Output the (X, Y) coordinate of the center of the cell containing the given text.  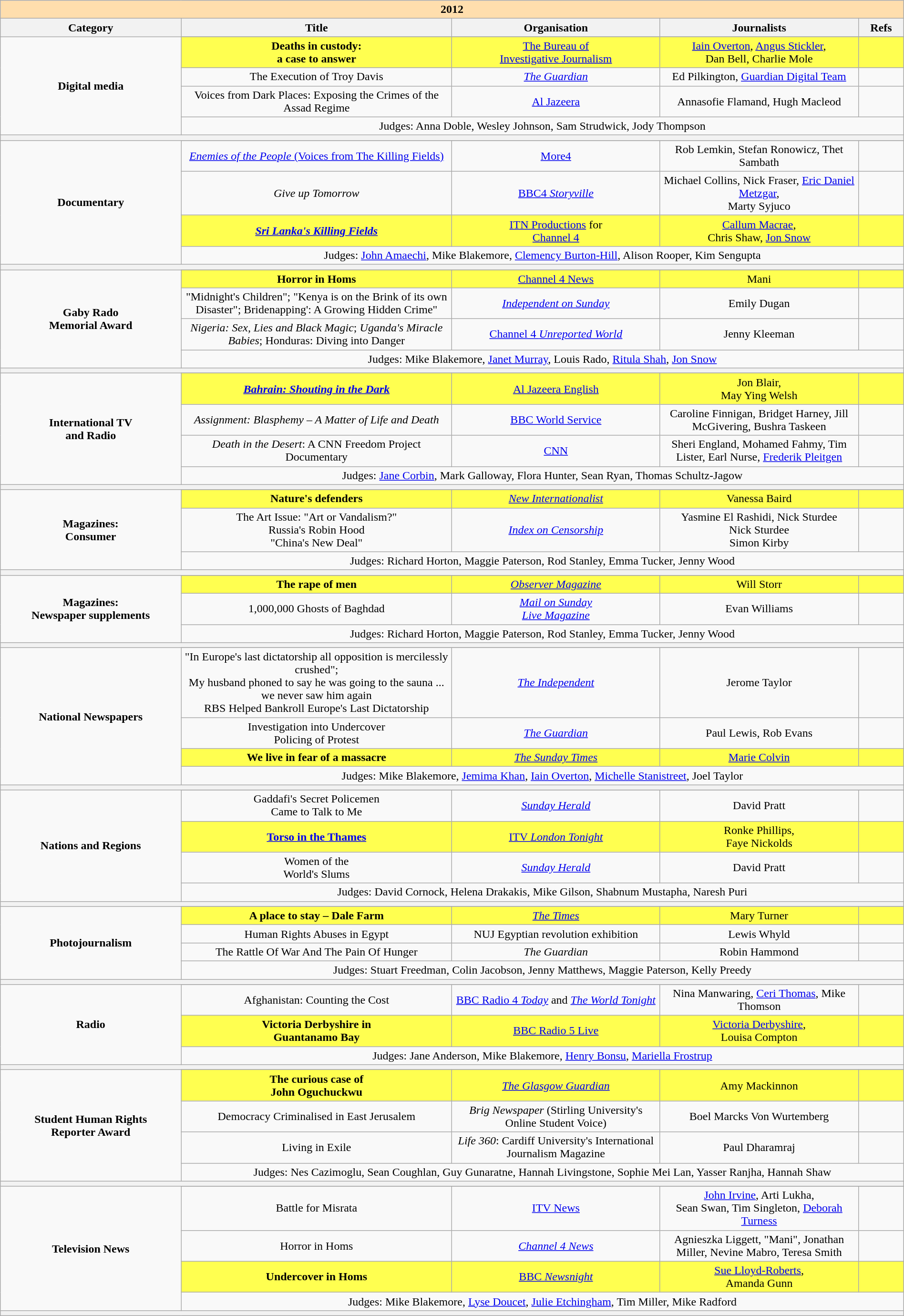
The Glasgow Guardian (556, 1085)
Judges: Jane Anderson, Mike Blakemore, Henry Bonsu, Mariella Frostrup (543, 1056)
BBC Radio 5 Live (556, 1031)
Judges: Mike Blakemore, Janet Murray, Louis Rado, Ritula Shah, Jon Snow (543, 359)
Gaby RadoMemorial Award (91, 319)
Callum Macrae,Chris Shaw, Jon Snow (759, 231)
Radio (91, 1025)
Observer Magazine (556, 584)
Judges: Stuart Freedman, Colin Jacobson, Jenny Matthews, Maggie Paterson, Kelly Preedy (543, 970)
Death in the Desert: A CNN Freedom Project Documentary (317, 451)
Student Human RightsReporter Award (91, 1125)
Magazines:Newspaper supplements (91, 608)
Index on Censorship (556, 530)
Will Storr (759, 584)
Robin Hammond (759, 952)
Marie Colvin (759, 758)
Michael Collins, Nick Fraser, Eric Daniel Metzgar,Marty Syjuco (759, 193)
"Midnight's Children"; "Kenya is on the Brink of its own Disaster"; Bridenapping': A Growing Hidden Crime" (317, 303)
Afghanistan: Counting the Cost (317, 1000)
Category (91, 28)
Vanessa Baird (759, 499)
Life 360: Cardiff University's International Journalism Magazine (556, 1147)
Journalists (759, 28)
Photojournalism (91, 943)
The rape of men (317, 584)
John Irvine, Arti Lukha,Sean Swan, Tim Singleton, Deborah Turness (759, 1208)
Judges: Nes Cazimoglu, Sean Coughlan, Guy Gunaratne, Hannah Livingstone, Sophie Mei Lan, Yasser Ranjha, Hannah Shaw (543, 1172)
Sue Lloyd-Roberts,Amanda Gunn (759, 1277)
Annasofie Flamand, Hugh Macleod (759, 101)
The Bureau ofInvestigative Journalism (556, 52)
Voices from Dark Places: Exposing the Crimes of the Assad Regime (317, 101)
BBC Radio 4 Today and The World Tonight (556, 1000)
The Sunday Times (556, 758)
Emily Dugan (759, 303)
Victoria Derbyshire inGuantanamo Bay (317, 1031)
More4 (556, 155)
New Internationalist (556, 499)
Channel 4 Unreported World (556, 335)
Jenny Kleeman (759, 335)
Evan Williams (759, 608)
Jon Blair,May Ying Welsh (759, 389)
BBC4 Storyville (556, 193)
Sheri England, Mohamed Fahmy, Tim Lister, Earl Nurse, Frederik Pleitgen (759, 451)
Judges: Jane Corbin, Mark Galloway, Flora Hunter, Sean Ryan, Thomas Schultz-Jagow (543, 475)
Nigeria: Sex, Lies and Black Magic; Uganda's Miracle Babies; Honduras: Diving into Danger (317, 335)
Battle for Misrata (317, 1208)
Women of theWorld's Slums (317, 868)
Give up Tomorrow (317, 193)
Torso in the Thames (317, 836)
Amy Mackinnon (759, 1085)
Rob Lemkin, Stefan Ronowicz, Thet Sambath (759, 155)
Enemies of the People (Voices from The Killing Fields) (317, 155)
Agnieszka Liggett, "Mani", Jonathan Miller, Nevine Mabro, Teresa Smith (759, 1245)
Mary Turner (759, 915)
Paul Dharamraj (759, 1147)
Mail on SundayLive Magazine (556, 608)
Television News (91, 1248)
Assignment: Blasphemy – A Matter of Life and Death (317, 420)
Democracy Criminalised in East Jerusalem (317, 1117)
BBC Newsnight (556, 1277)
Organisation (556, 28)
ITV London Tonight (556, 836)
Undercover in Homs (317, 1277)
Deaths in custody:a case to answer (317, 52)
Living in Exile (317, 1147)
Sri Lanka's Killing Fields (317, 231)
Investigation into UndercoverPolicing of Protest (317, 733)
Ed Pilkington, Guardian Digital Team (759, 77)
The Times (556, 915)
We live in fear of a massacre (317, 758)
A place to stay – Dale Farm (317, 915)
BBC World Service (556, 420)
Judges: David Cornock, Helena Drakakis, Mike Gilson, Shabnum Mustapha, Naresh Puri (543, 892)
Independent on Sunday (556, 303)
2012 (452, 10)
Victoria Derbyshire,Louisa Compton (759, 1031)
Digital media (91, 86)
Yasmine El Rashidi, Nick Sturdee Nick SturdeeSimon Kirby (759, 530)
Jerome Taylor (759, 683)
Mani (759, 279)
Iain Overton, Angus Stickler, Dan Bell, Charlie Mole (759, 52)
International TVand Radio (91, 429)
Refs (881, 28)
The Art Issue: "Art or Vandalism?" Russia's Robin Hood"China's New Deal" (317, 530)
Human Rights Abuses in Egypt (317, 934)
Nina Manwaring, Ceri Thomas, Mike Thomson (759, 1000)
Lewis Whyld (759, 934)
The Rattle Of War And The Pain Of Hunger (317, 952)
ITV News (556, 1208)
Ronke Phillips,Faye Nickolds (759, 836)
Bahrain: Shouting in the Dark (317, 389)
The curious case ofJohn Oguchuckwu (317, 1085)
Brig Newspaper (Stirling University's Online Student Voice) (556, 1117)
Magazines:Consumer (91, 530)
Boel Marcks Von Wurtemberg (759, 1117)
Title (317, 28)
Documentary (91, 202)
The Independent (556, 683)
Gaddafi's Secret PolicemenCame to Talk to Me (317, 806)
National Newspapers (91, 716)
Nature's defenders (317, 499)
Judges: Mike Blakemore, Jemima Khan, Iain Overton, Michelle Stanistreet, Joel Taylor (543, 776)
CNN (556, 451)
Judges: Anna Doble, Wesley Johnson, Sam Strudwick, Jody Thompson (543, 126)
Caroline Finnigan, Bridget Harney, Jill McGivering, Bushra Taskeen (759, 420)
Al Jazeera English (556, 389)
Nations and Regions (91, 846)
Paul Lewis, Rob Evans (759, 733)
ITN Productions forChannel 4 (556, 231)
The Execution of Troy Davis (317, 77)
Judges: John Amaechi, Mike Blakemore, Clemency Burton-Hill, Alison Rooper, Kim Sengupta (543, 255)
NUJ Egyptian revolution exhibition (556, 934)
Judges: Mike Blakemore, Lyse Doucet, Julie Etchingham, Tim Miller, Mike Radford (543, 1301)
Al Jazeera (556, 101)
1,000,000 Ghosts of Baghdad (317, 608)
